Pinpoint the cell where the given text exists, returning its [X, Y] midpoint coordinate. 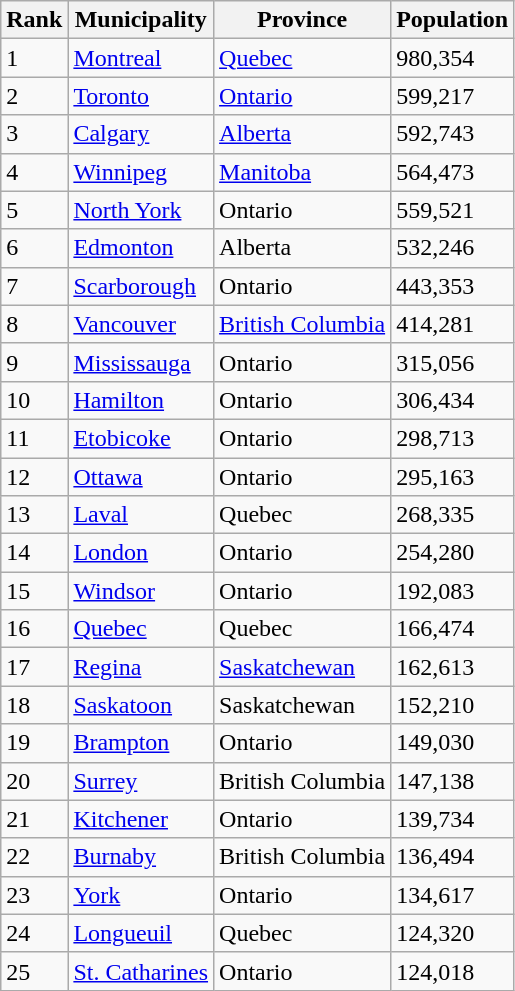
Laval [141, 515]
Toronto [141, 96]
139,734 [452, 819]
York [141, 895]
254,280 [452, 553]
25 [34, 971]
2 [34, 96]
Etobicoke [141, 438]
6 [34, 248]
Vancouver [141, 324]
Brampton [141, 743]
Scarborough [141, 286]
11 [34, 438]
19 [34, 743]
443,353 [452, 286]
592,743 [452, 134]
Winnipeg [141, 172]
Mississauga [141, 362]
Longueuil [141, 933]
10 [34, 400]
268,335 [452, 515]
12 [34, 477]
980,354 [452, 58]
134,617 [452, 895]
5 [34, 210]
298,713 [452, 438]
124,018 [452, 971]
Regina [141, 667]
Kitchener [141, 819]
16 [34, 629]
13 [34, 515]
Ottawa [141, 477]
559,521 [452, 210]
162,613 [452, 667]
Windsor [141, 591]
23 [34, 895]
Surrey [141, 781]
20 [34, 781]
14 [34, 553]
124,320 [452, 933]
166,474 [452, 629]
306,434 [452, 400]
17 [34, 667]
149,030 [452, 743]
Hamilton [141, 400]
Manitoba [302, 172]
Burnaby [141, 857]
St. Catharines [141, 971]
532,246 [452, 248]
Population [452, 20]
9 [34, 362]
21 [34, 819]
8 [34, 324]
Montreal [141, 58]
599,217 [452, 96]
192,083 [452, 591]
414,281 [452, 324]
1 [34, 58]
15 [34, 591]
295,163 [452, 477]
7 [34, 286]
24 [34, 933]
Province [302, 20]
22 [34, 857]
Rank [34, 20]
3 [34, 134]
London [141, 553]
315,056 [452, 362]
North York [141, 210]
152,210 [452, 705]
Calgary [141, 134]
147,138 [452, 781]
136,494 [452, 857]
Saskatoon [141, 705]
564,473 [452, 172]
Edmonton [141, 248]
4 [34, 172]
Municipality [141, 20]
18 [34, 705]
